Determine the (X, Y) coordinate at the center of the cell enclosing the given text.  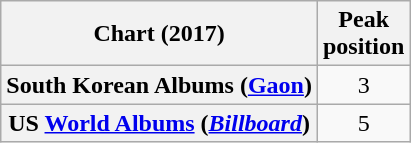
5 (363, 123)
Peak position (363, 34)
3 (363, 85)
Chart (2017) (160, 34)
South Korean Albums (Gaon) (160, 85)
US World Albums (Billboard) (160, 123)
